Capture the cell that displays the provided text and extract its [x, y] central coordinate. 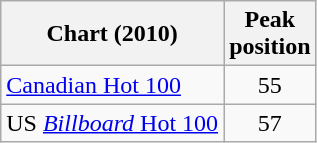
55 [270, 85]
Canadian Hot 100 [112, 85]
Peakposition [270, 34]
Chart (2010) [112, 34]
57 [270, 123]
US Billboard Hot 100 [112, 123]
